Capture the cell that displays the provided text and extract its [x, y] central coordinate. 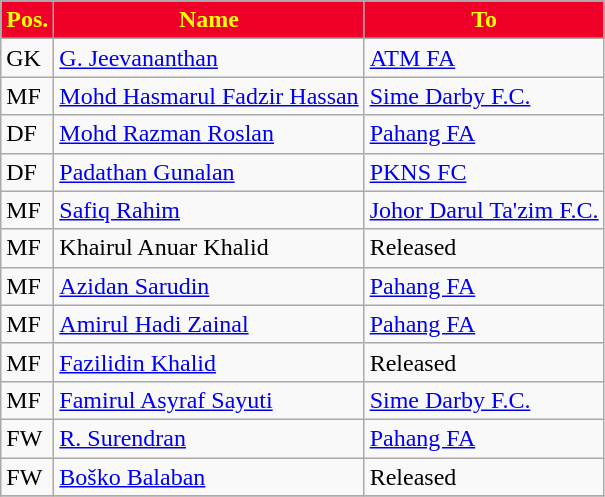
Pos. [28, 20]
Mohd Hasmarul Fadzir Hassan [209, 96]
Safiq Rahim [209, 210]
R. Surendran [209, 438]
G. Jeevananthan [209, 58]
Name [209, 20]
Fazilidin Khalid [209, 362]
ATM FA [484, 58]
GK [28, 58]
Famirul Asyraf Sayuti [209, 400]
To [484, 20]
PKNS FC [484, 172]
Boško Balaban [209, 477]
Padathan Gunalan [209, 172]
Amirul Hadi Zainal [209, 324]
Mohd Razman Roslan [209, 134]
Khairul Anuar Khalid [209, 248]
Azidan Sarudin [209, 286]
Johor Darul Ta'zim F.C. [484, 210]
